Output the (X, Y) coordinate of the center of the cell containing the given text.  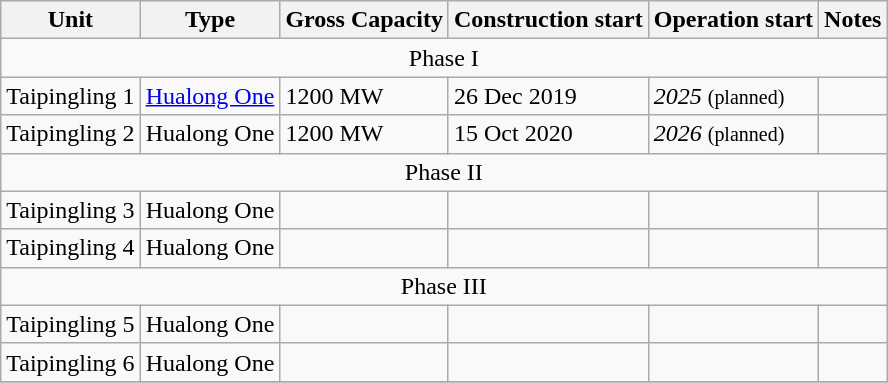
Operation start (733, 20)
Unit (70, 20)
Taipingling 4 (70, 248)
Taipingling 6 (70, 362)
Taipingling 1 (70, 96)
26 Dec 2019 (548, 96)
Type (210, 20)
2025 (planned) (733, 96)
Construction start (548, 20)
Phase II (444, 172)
Gross Capacity (364, 20)
Phase III (444, 286)
2026 (planned) (733, 134)
Notes (853, 20)
15 Oct 2020 (548, 134)
Taipingling 2 (70, 134)
Phase I (444, 58)
Taipingling 3 (70, 210)
Taipingling 5 (70, 324)
